Identify which cell holds the provided text, then report its [x, y] central coordinate. 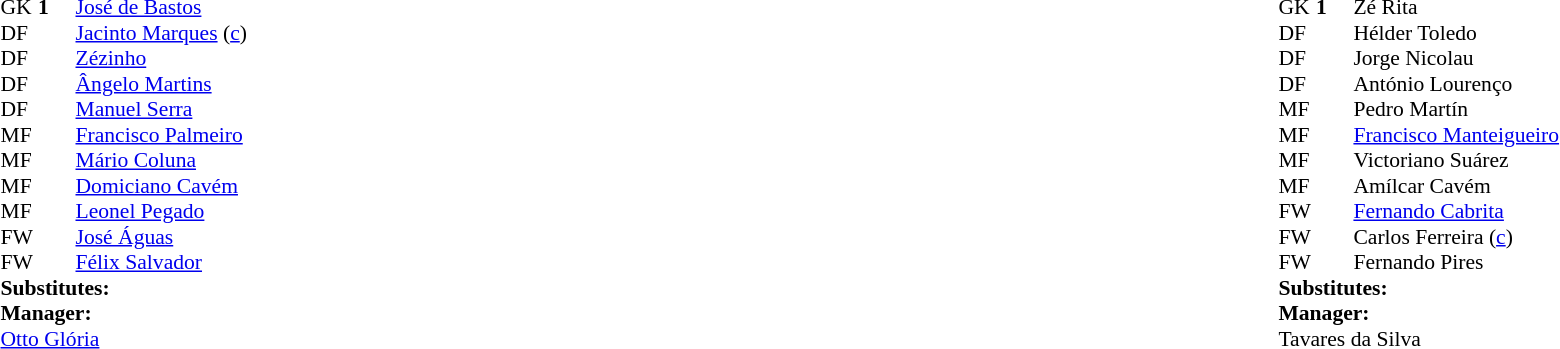
Manuel Serra [162, 109]
Carlos Ferreira (c) [1456, 237]
Fernando Cabrita [1456, 211]
Victoriano Suárez [1456, 161]
Mário Coluna [162, 161]
José Águas [162, 237]
Jorge Nicolau [1456, 59]
António Lourenço [1456, 84]
Fernando Pires [1456, 263]
Jacinto Marques (c) [162, 33]
Leonel Pegado [162, 211]
Pedro Martín [1456, 109]
Francisco Manteigueiro [1456, 135]
Félix Salvador [162, 263]
Domiciano Cavém [162, 186]
Amílcar Cavém [1456, 186]
Hélder Toledo [1456, 33]
Ângelo Martins [162, 84]
Zézinho [162, 59]
Francisco Palmeiro [162, 135]
